Return the [X, Y] coordinate for the center point of the cell that contains the specified text.  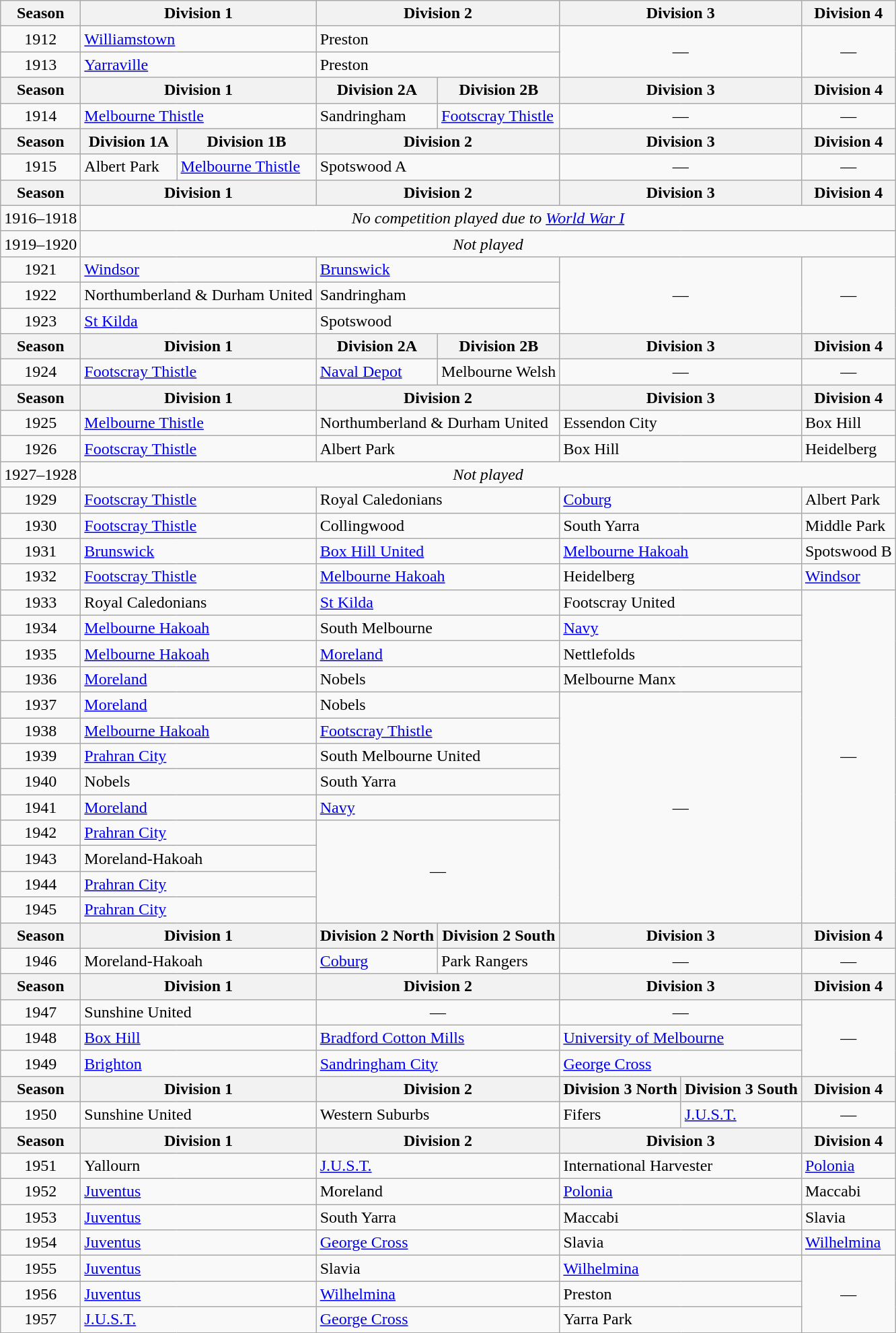
Spotswood B [848, 551]
Park Rangers [499, 961]
1915 [40, 167]
1948 [40, 1038]
1950 [40, 1114]
1942 [40, 833]
1952 [40, 1192]
1912 [40, 39]
Spotswood [438, 321]
1932 [40, 577]
1949 [40, 1063]
Melbourne Manx [681, 679]
1929 [40, 500]
1926 [40, 449]
1919–1920 [40, 244]
1916–1918 [40, 218]
Division 2 North [377, 935]
1930 [40, 526]
Footscray United [681, 602]
1914 [40, 116]
Sandringham City [438, 1063]
1951 [40, 1166]
1939 [40, 756]
Division 1B [246, 141]
Fifers [620, 1114]
1913 [40, 65]
1955 [40, 1268]
1925 [40, 423]
Yarra Park [681, 1320]
Brighton [198, 1063]
Williamstown [198, 39]
Collingwood [438, 526]
Middle Park [848, 526]
1923 [40, 321]
1921 [40, 269]
1924 [40, 372]
1944 [40, 884]
1935 [40, 653]
South Melbourne United [438, 756]
International Harvester [681, 1166]
1938 [40, 730]
Western Suburbs [438, 1114]
1934 [40, 628]
Division 3 North [620, 1089]
1954 [40, 1243]
1922 [40, 295]
Division 3 South [741, 1089]
No competition played due to World War I [488, 218]
1957 [40, 1320]
Melbourne Welsh [499, 372]
1940 [40, 782]
Bradford Cotton Mills [438, 1038]
Nettlefolds [681, 653]
1945 [40, 910]
Division 2 South [499, 935]
Yallourn [198, 1166]
Naval Depot [377, 372]
1946 [40, 961]
University of Melbourne [681, 1038]
Essendon City [681, 423]
1953 [40, 1217]
1936 [40, 679]
1937 [40, 705]
1933 [40, 602]
1927–1928 [40, 474]
Box Hill United [438, 551]
Yarraville [198, 65]
1947 [40, 1012]
Spotswood A [438, 167]
Division 1A [129, 141]
1956 [40, 1294]
1941 [40, 807]
South Melbourne [438, 628]
1943 [40, 859]
1931 [40, 551]
